Return the (X, Y) coordinate for the center point of the cell that contains the specified text.  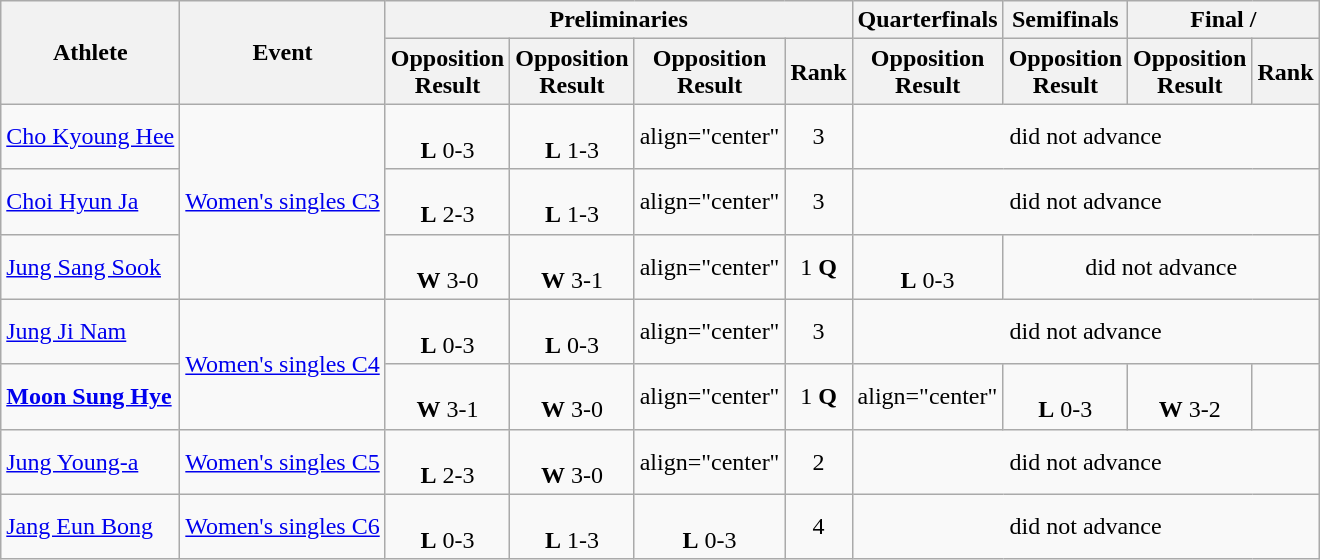
Cho Kyoung Hee (90, 136)
4 (818, 526)
Quarterfinals (928, 20)
Final / (1224, 20)
Women's singles C4 (282, 364)
2 (818, 462)
Jang Eun Bong (90, 526)
Jung Young-a (90, 462)
Preliminaries (618, 20)
W 3-2 (1190, 396)
Jung Ji Nam (90, 332)
Women's singles C3 (282, 202)
Jung Sang Sook (90, 266)
Women's singles C5 (282, 462)
Event (282, 52)
Choi Hyun Ja (90, 202)
Athlete (90, 52)
Women's singles C6 (282, 526)
Moon Sung Hye (90, 396)
Semifinals (1065, 20)
